From the cell containing the given text, extract its center point as [x, y] coordinate. 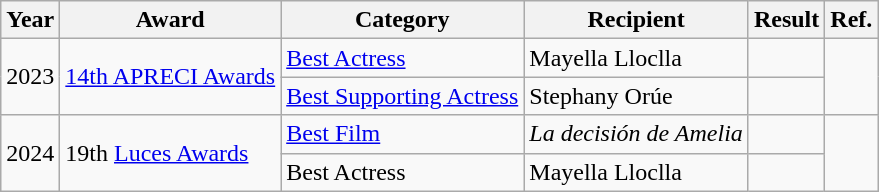
Award [170, 20]
Best Supporting Actress [402, 96]
2023 [30, 77]
Category [402, 20]
19th Luces Awards [170, 153]
Recipient [636, 20]
2024 [30, 153]
Best Film [402, 134]
Stephany Orúe [636, 96]
La decisión de Amelia [636, 134]
Ref. [852, 20]
14th APRECI Awards [170, 77]
Result [786, 20]
Year [30, 20]
